Locate the cell with the specified text and output its (X, Y) center coordinate. 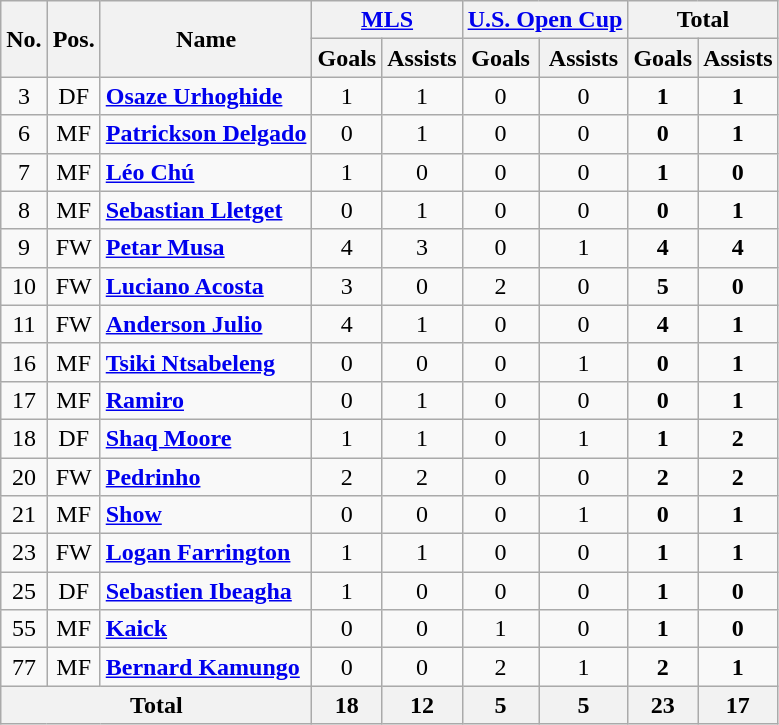
Shaq Moore (206, 438)
Anderson Julio (206, 324)
6 (24, 134)
Patrickson Delgado (206, 134)
Pos. (74, 39)
U.S. Open Cup (545, 20)
Tsiki Ntsabeleng (206, 362)
55 (24, 629)
7 (24, 172)
16 (24, 362)
Pedrinho (206, 477)
8 (24, 210)
Show (206, 515)
Logan Farrington (206, 553)
Ramiro (206, 400)
21 (24, 515)
Sebastien Ibeagha (206, 591)
Bernard Kamungo (206, 667)
MLS (387, 20)
Name (206, 39)
20 (24, 477)
Léo Chú (206, 172)
11 (24, 324)
Luciano Acosta (206, 286)
Kaick (206, 629)
25 (24, 591)
Osaze Urhoghide (206, 96)
12 (422, 705)
Sebastian Lletget (206, 210)
9 (24, 248)
No. (24, 39)
Petar Musa (206, 248)
10 (24, 286)
77 (24, 667)
